From the cell containing the given text, extract its center point as [X, Y] coordinate. 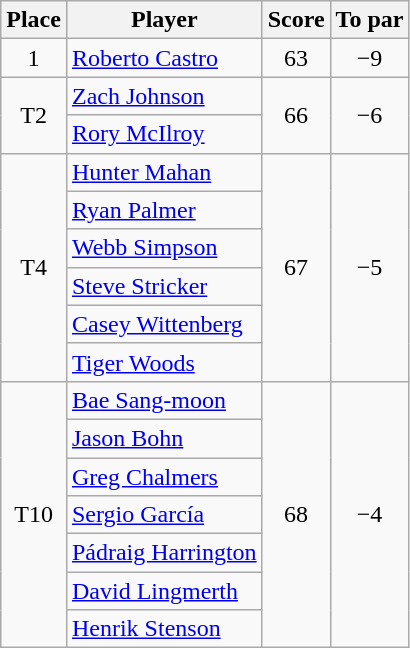
Zach Johnson [164, 96]
Rory McIlroy [164, 134]
Henrik Stenson [164, 629]
T2 [34, 115]
63 [296, 58]
Pádraig Harrington [164, 553]
Steve Stricker [164, 286]
1 [34, 58]
Casey Wittenberg [164, 324]
Webb Simpson [164, 248]
−9 [370, 58]
Jason Bohn [164, 438]
T4 [34, 267]
Bae Sang-moon [164, 400]
Ryan Palmer [164, 210]
Hunter Mahan [164, 172]
66 [296, 115]
Greg Chalmers [164, 477]
Score [296, 20]
Place [34, 20]
−6 [370, 115]
Sergio García [164, 515]
68 [296, 514]
Tiger Woods [164, 362]
67 [296, 267]
T10 [34, 514]
David Lingmerth [164, 591]
To par [370, 20]
−4 [370, 514]
Player [164, 20]
−5 [370, 267]
Roberto Castro [164, 58]
